Provide the [x, y] coordinate of the cell's center where the given text is located.  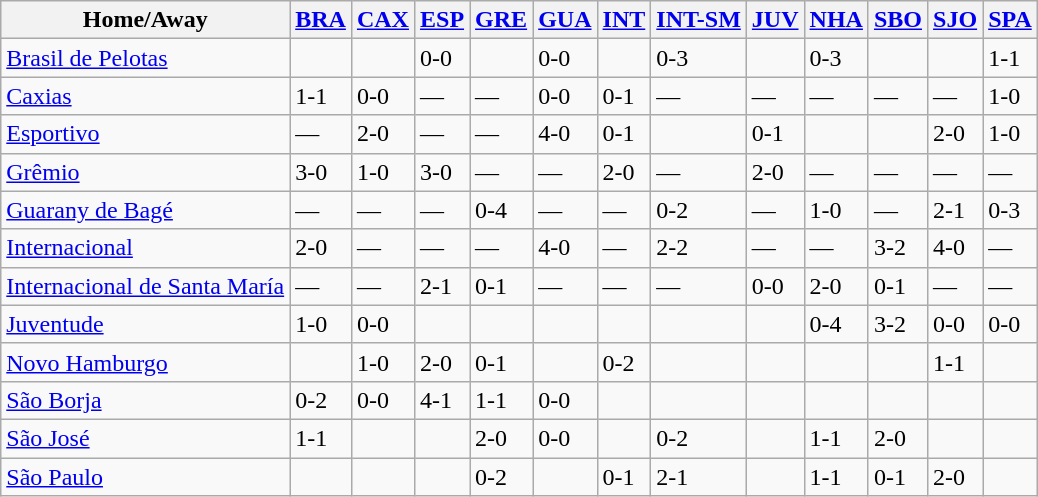
CAX [382, 20]
2-2 [699, 248]
NHA [836, 20]
SPA [1010, 20]
São José [146, 438]
4-1 [442, 400]
SBO [898, 20]
São Paulo [146, 477]
GUA [565, 20]
INT-SM [699, 20]
JUV [775, 20]
INT [624, 20]
Internacional de Santa María [146, 286]
São Borja [146, 400]
Internacional [146, 248]
Brasil de Pelotas [146, 58]
GRE [502, 20]
Juventude [146, 324]
Grêmio [146, 172]
BRA [321, 20]
SJO [956, 20]
Novo Hamburgo [146, 362]
Guarany de Bagé [146, 210]
Caxias [146, 96]
Home/Away [146, 20]
Esportivo [146, 134]
ESP [442, 20]
